From the cell containing the given text, extract its center point as (x, y) coordinate. 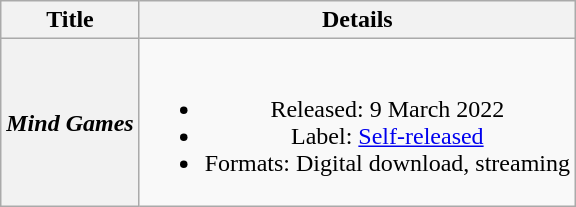
Released: 9 March 2022Label: Self-releasedFormats: Digital download, streaming (357, 122)
Details (357, 20)
Title (70, 20)
Mind Games (70, 122)
